Output the (x, y) coordinate of the center of the cell containing the given text.  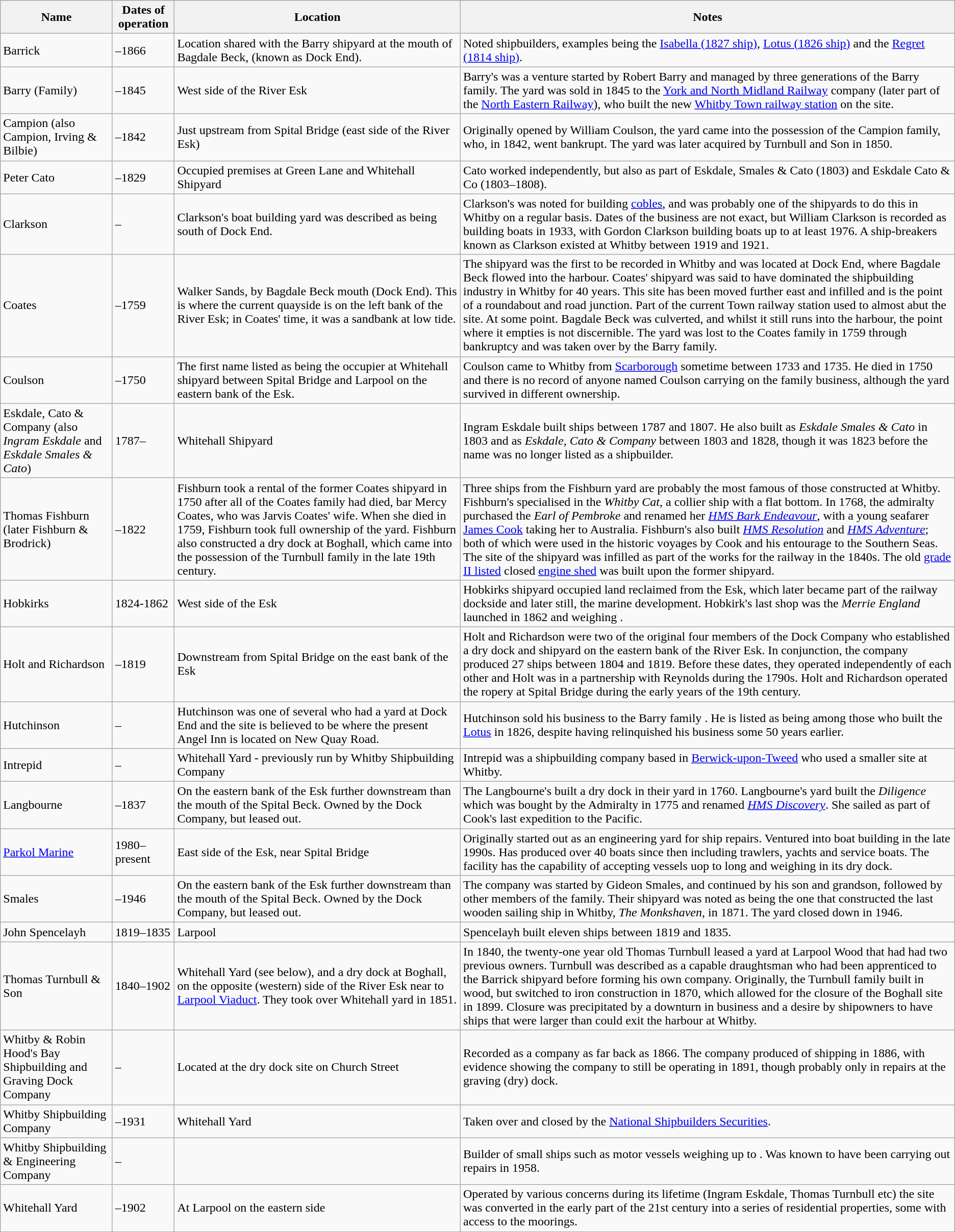
Thomas Fishburn (later Fishburn & Brodrick) (56, 529)
West side of the River Esk (317, 90)
Barry (Family) (56, 90)
West side of the Esk (317, 603)
Spencelayh built eleven ships between 1819 and 1835. (708, 932)
Campion (also Campion, Irving & Bilbie) (56, 137)
John Spencelayh (56, 932)
Occupied premises at Green Lane and Whitehall Shipyard (317, 177)
Location shared with the Barry shipyard at the mouth of Bagdale Beck, (known as Dock End). (317, 50)
–1842 (143, 137)
Name (56, 17)
Whitehall Shipyard (317, 441)
Hutchinson (56, 725)
Whitby Shipbuilding Company (56, 1121)
1787– (143, 441)
–1902 (143, 1208)
Clarkson's boat building yard was described as being south of Dock End. (317, 224)
Smales (56, 899)
At Larpool on the eastern side (317, 1208)
Coulson (56, 380)
–1845 (143, 90)
Langbourne (56, 805)
Builder of small ships such as motor vessels weighing up to . Was known to have been carrying out repairs in 1958. (708, 1161)
–1837 (143, 805)
Location (317, 17)
–1759 (143, 305)
Clarkson (56, 224)
1980–present (143, 852)
East side of the Esk, near Spital Bridge (317, 852)
Whitby & Robin Hood's Bay Shipbuilding and Graving Dock Company (56, 1067)
–1946 (143, 899)
Whitehall Yard - previously run by Whitby Shipbuilding Company (317, 765)
–1866 (143, 50)
–1931 (143, 1121)
Thomas Turnbull & Son (56, 986)
Hutchinson was one of several who had a yard at Dock End and the site is believed to be where the present Angel Inn is located on New Quay Road. (317, 725)
Hobkirks (56, 603)
1819–1835 (143, 932)
–1750 (143, 380)
Dates of operation (143, 17)
1840–1902 (143, 986)
Eskdale, Cato & Company (also Ingram Eskdale and Eskdale Smales & Cato) (56, 441)
Cato worked independently, but also as part of Eskdale, Smales & Cato (1803) and Eskdale Cato & Co (1803–1808). (708, 177)
Just upstream from Spital Bridge (east side of the River Esk) (317, 137)
Taken over and closed by the National Shipbuilders Securities. (708, 1121)
Intrepid (56, 765)
Parkol Marine (56, 852)
Downstream from Spital Bridge on the east bank of the Esk (317, 664)
Noted shipbuilders, examples being the Isabella (1827 ship), Lotus (1826 ship) and the Regret (1814 ship). (708, 50)
Holt and Richardson (56, 664)
Whitby Shipbuilding & Engineering Company (56, 1161)
Barrick (56, 50)
The first name listed as being the occupier at Whitehall shipyard between Spital Bridge and Larpool on the eastern bank of the Esk. (317, 380)
Peter Cato (56, 177)
Located at the dry dock site on Church Street (317, 1067)
1824-1862 (143, 603)
–1822 (143, 529)
Larpool (317, 932)
Notes (708, 17)
–1829 (143, 177)
Intrepid was a shipbuilding company based in Berwick-upon-Tweed who used a smaller site at Whitby. (708, 765)
Coates (56, 305)
–1819 (143, 664)
